Extract the (x, y) coordinate from the center of the cell holding the provided text.  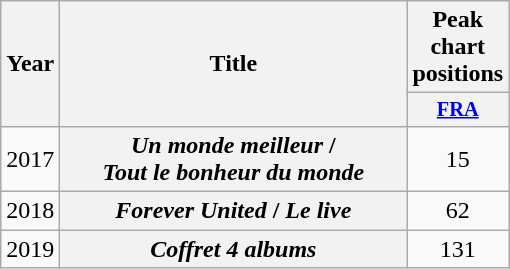
FRA (458, 110)
2018 (30, 211)
Peak chart positions (458, 47)
Coffret 4 albums (234, 249)
62 (458, 211)
2017 (30, 158)
2019 (30, 249)
15 (458, 158)
Un monde meilleur / Tout le bonheur du monde (234, 158)
131 (458, 249)
Title (234, 64)
Forever United / Le live (234, 211)
Year (30, 64)
